Scan for the cell matching the given text and deliver its (X, Y) coordinate at center. 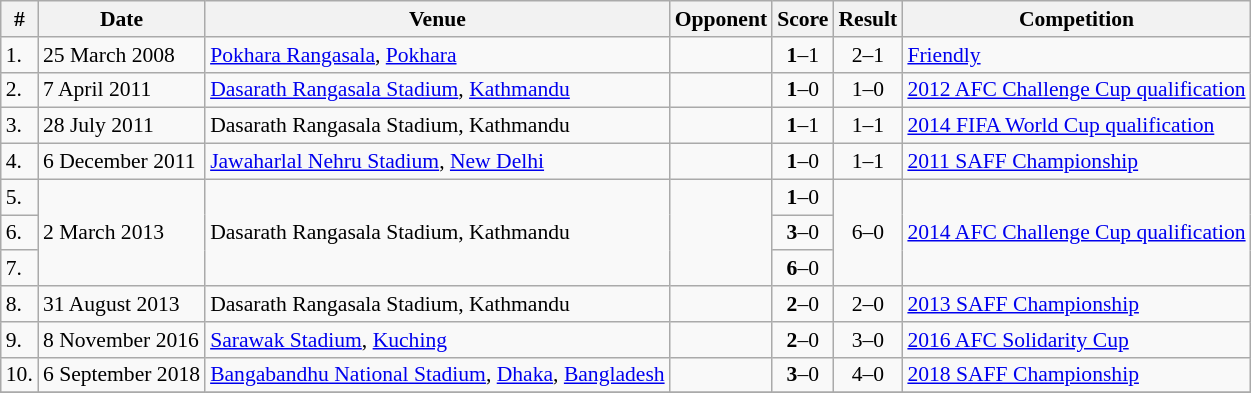
31 August 2013 (122, 304)
Venue (438, 19)
6 September 2018 (122, 375)
Jawaharlal Nehru Stadium, New Delhi (438, 162)
2. (20, 90)
28 July 2011 (122, 126)
5. (20, 197)
2014 FIFA World Cup qualification (1076, 126)
Result (868, 19)
8. (20, 304)
2016 AFC Solidarity Cup (1076, 340)
2014 AFC Challenge Cup qualification (1076, 232)
4–0 (868, 375)
Friendly (1076, 55)
10. (20, 375)
2018 SAFF Championship (1076, 375)
9. (20, 340)
3. (20, 126)
Sarawak Stadium, Kuching (438, 340)
4. (20, 162)
2 March 2013 (122, 232)
Score (802, 19)
25 March 2008 (122, 55)
2–1 (868, 55)
Date (122, 19)
2012 AFC Challenge Cup qualification (1076, 90)
2013 SAFF Championship (1076, 304)
1. (20, 55)
7 April 2011 (122, 90)
8 November 2016 (122, 340)
Bangabandhu National Stadium, Dhaka, Bangladesh (438, 375)
Competition (1076, 19)
Opponent (722, 19)
7. (20, 269)
Pokhara Rangasala, Pokhara (438, 55)
6. (20, 233)
2011 SAFF Championship (1076, 162)
6 December 2011 (122, 162)
# (20, 19)
